Find where the given text appears and provide that cell's center as [X, Y] coordinate. 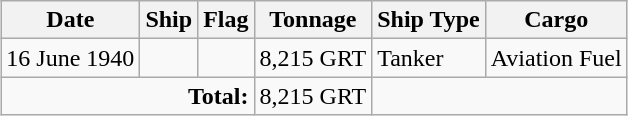
Aviation Fuel [556, 58]
Ship Type [429, 20]
Total: [128, 96]
16 June 1940 [70, 58]
Cargo [556, 20]
Date [70, 20]
Tanker [429, 58]
Ship [169, 20]
Flag [226, 20]
Tonnage [313, 20]
